Search for the cell housing the specified text and yield its [x, y] center coordinate. 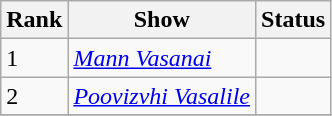
Rank [34, 20]
Show [162, 20]
Status [294, 20]
Poovizvhi Vasalile [162, 96]
1 [34, 58]
2 [34, 96]
Mann Vasanai [162, 58]
